From the cell containing the given text, extract its center point as [X, Y] coordinate. 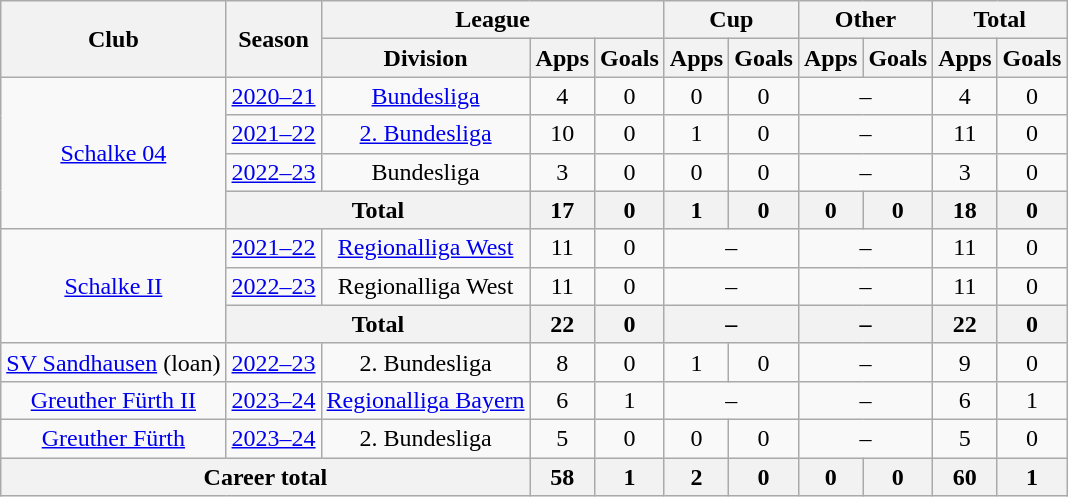
58 [562, 477]
Schalke II [114, 286]
17 [562, 210]
League [492, 20]
60 [965, 477]
2 [696, 477]
18 [965, 210]
Club [114, 39]
Other [865, 20]
Division [426, 58]
Greuther Fürth [114, 438]
2020–21 [274, 96]
Career total [266, 477]
SV Sandhausen (loan) [114, 362]
Cup [731, 20]
Greuther Fürth II [114, 400]
Season [274, 39]
10 [562, 134]
8 [562, 362]
9 [965, 362]
Schalke 04 [114, 153]
Regionalliga Bayern [426, 400]
